Locate the cell with the specified text and output its [X, Y] center coordinate. 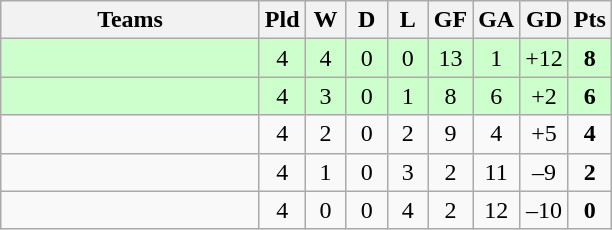
+2 [544, 96]
GA [496, 20]
L [408, 20]
GD [544, 20]
–10 [544, 210]
–9 [544, 172]
W [326, 20]
13 [450, 58]
Teams [130, 20]
Pld [282, 20]
Pts [590, 20]
12 [496, 210]
9 [450, 134]
+5 [544, 134]
GF [450, 20]
11 [496, 172]
+12 [544, 58]
D [366, 20]
